Scan for the cell matching the given text and deliver its (X, Y) coordinate at center. 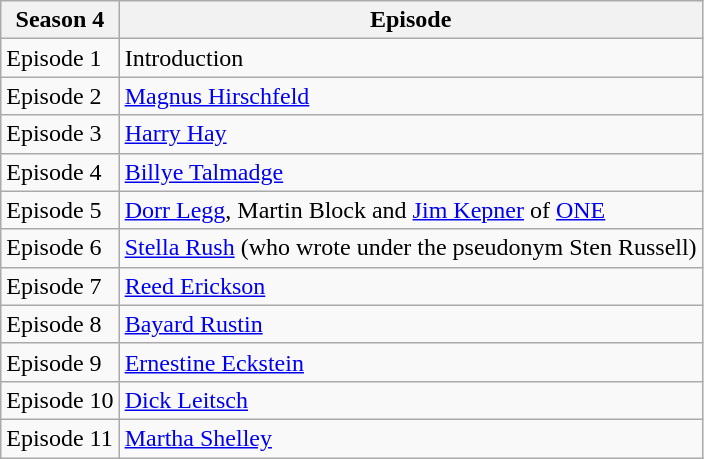
Episode 5 (60, 210)
Dick Leitsch (410, 400)
Dorr Legg, Martin Block and Jim Kepner of ONE (410, 210)
Magnus Hirschfeld (410, 96)
Introduction (410, 58)
Episode 2 (60, 96)
Episode 10 (60, 400)
Ernestine Eckstein (410, 362)
Harry Hay (410, 134)
Episode 11 (60, 438)
Bayard Rustin (410, 324)
Episode 7 (60, 286)
Episode (410, 20)
Season 4 (60, 20)
Episode 8 (60, 324)
Episode 4 (60, 172)
Episode 9 (60, 362)
Episode 3 (60, 134)
Billye Talmadge (410, 172)
Episode 1 (60, 58)
Martha Shelley (410, 438)
Reed Erickson (410, 286)
Stella Rush (who wrote under the pseudonym Sten Russell) (410, 248)
Episode 6 (60, 248)
